From the cell containing the given text, extract its center point as (x, y) coordinate. 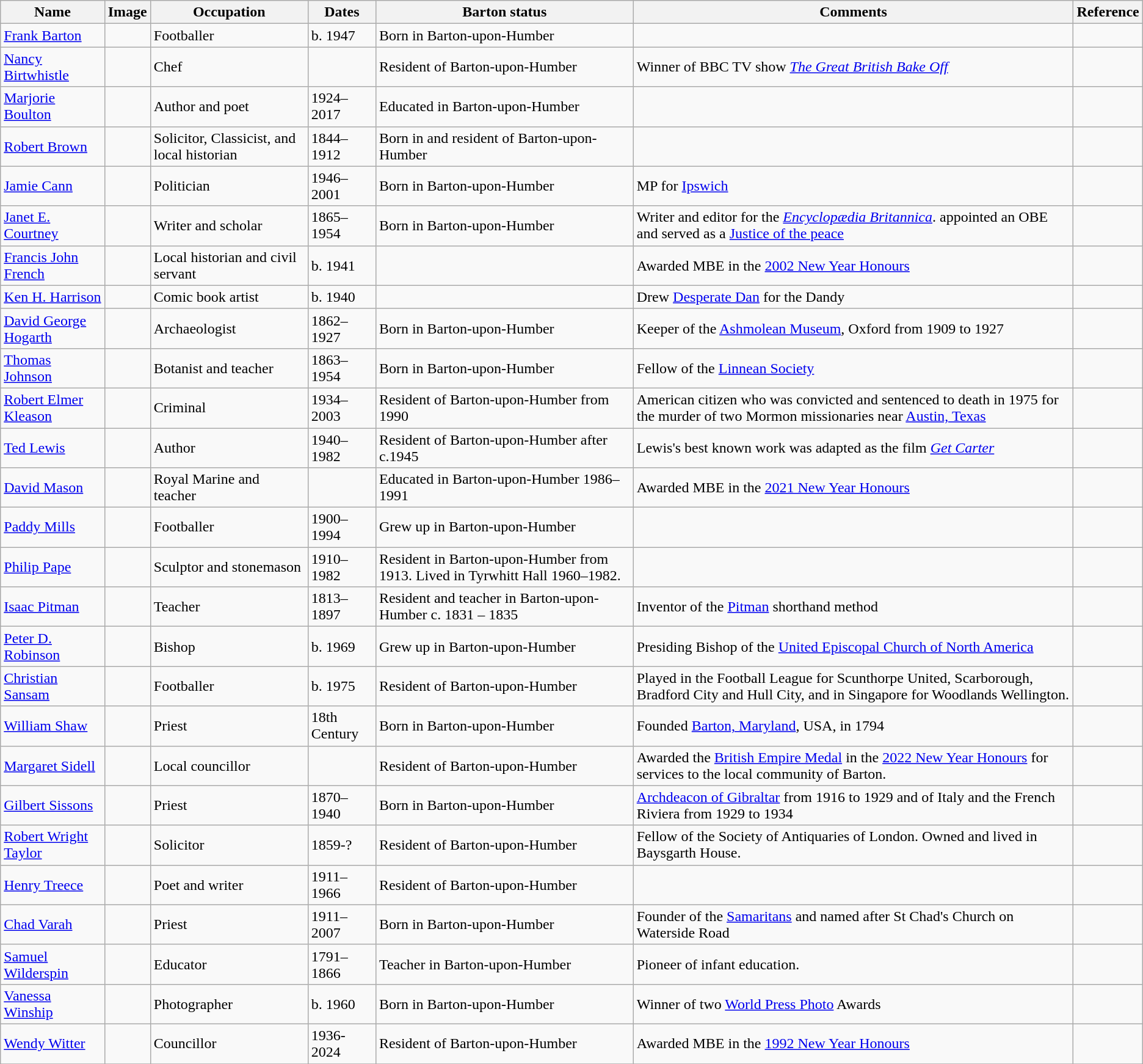
Councillor (229, 1043)
Margaret Sidell (53, 766)
Writer and editor for the Encyclopædia Britannica. appointed an OBE and served as a Justice of the peace (854, 226)
Jamie Cann (53, 186)
Awarded the British Empire Medal in the 2022 New Year Honours for services to the local community of Barton. (854, 766)
1900–1994 (342, 528)
Isaac Pitman (53, 607)
Bishop (229, 646)
1910–1982 (342, 567)
Peter D. Robinson (53, 646)
Teacher (229, 607)
b. 1975 (342, 687)
18th Century (342, 726)
1863–1954 (342, 368)
1813–1897 (342, 607)
Image (127, 12)
1924–2017 (342, 106)
Comic book artist (229, 297)
Ted Lewis (53, 447)
Robert Wright Taylor (53, 845)
b. 1940 (342, 297)
Pioneer of infant education. (854, 964)
Educator (229, 964)
Keeper of the Ashmolean Museum, Oxford from 1909 to 1927 (854, 329)
Fellow of the Linnean Society (854, 368)
Archaeologist (229, 329)
Criminal (229, 408)
b. 1960 (342, 1004)
Resident in Barton-upon-Humber from 1913. Lived in Tyrwhitt Hall 1960–1982. (504, 567)
Local councillor (229, 766)
Founder of the Samaritans and named after St Chad's Church on Waterside Road (854, 925)
Robert Elmer Kleason (53, 408)
Winner of two World Press Photo Awards (854, 1004)
Chef (229, 67)
Drew Desperate Dan for the Dandy (854, 297)
Francis John French (53, 265)
Awarded MBE in the 1992 New Year Honours (854, 1043)
Samuel Wilderspin (53, 964)
1791–1866 (342, 964)
Wendy Witter (53, 1043)
1844–1912 (342, 147)
Inventor of the Pitman shorthand method (854, 607)
Botanist and teacher (229, 368)
1936-2024 (342, 1043)
Sculptor and stonemason (229, 567)
David George Hogarth (53, 329)
Frank Barton (53, 35)
Dates (342, 12)
Marjorie Boulton (53, 106)
Ken H. Harrison (53, 297)
1859-? (342, 845)
Played in the Football League for Scunthorpe United, Scarborough, Bradford City and Hull City, and in Singapore for Woodlands Wellington. (854, 687)
Fellow of the Society of Antiquaries of London. Owned and lived in Baysgarth House. (854, 845)
Vanessa Winship (53, 1004)
Solicitor, Classicist, and local historian (229, 147)
Teacher in Barton-upon-Humber (504, 964)
Poet and writer (229, 884)
1870–1940 (342, 805)
Paddy Mills (53, 528)
b. 1969 (342, 646)
1946–2001 (342, 186)
Robert Brown (53, 147)
Writer and scholar (229, 226)
Solicitor (229, 845)
Resident and teacher in Barton-upon-Humber c. 1831 – 1835 (504, 607)
b. 1941 (342, 265)
1865–1954 (342, 226)
b. 1947 (342, 35)
Royal Marine and teacher (229, 487)
1940–1982 (342, 447)
Author (229, 447)
Henry Treece (53, 884)
Lewis's best known work was adapted as the film Get Carter (854, 447)
Educated in Barton-upon-Humber 1986–1991 (504, 487)
Name (53, 12)
Resident of Barton-upon-Humber after c.1945 (504, 447)
Born in and resident of Barton-upon-Humber (504, 147)
Gilbert Sissons (53, 805)
Awarded MBE in the 2021 New Year Honours (854, 487)
Archdeacon of Gibraltar from 1916 to 1929 and of Italy and the French Riviera from 1929 to 1934 (854, 805)
Nancy Birtwhistle (53, 67)
Politician (229, 186)
1911–2007 (342, 925)
Reference (1108, 12)
Presiding Bishop of the United Episcopal Church of North America (854, 646)
Thomas Johnson (53, 368)
1911–1966 (342, 884)
Christian Sansam (53, 687)
Philip Pape (53, 567)
David Mason (53, 487)
Janet E. Courtney (53, 226)
American citizen who was convicted and sentenced to death in 1975 for the murder of two Mormon missionaries near Austin, Texas (854, 408)
William Shaw (53, 726)
Comments (854, 12)
Chad Varah (53, 925)
Winner of BBC TV show The Great British Bake Off (854, 67)
MP for Ipswich (854, 186)
Author and poet (229, 106)
Resident of Barton-upon-Humber from 1990 (504, 408)
1862–1927 (342, 329)
Photographer (229, 1004)
Awarded MBE in the 2002 New Year Honours (854, 265)
Educated in Barton-upon-Humber (504, 106)
Local historian and civil servant (229, 265)
Founded Barton, Maryland, USA, in 1794 (854, 726)
Barton status (504, 12)
Occupation (229, 12)
1934–2003 (342, 408)
